For the text-containing cell, return its midpoint in (x, y) coordinate format. 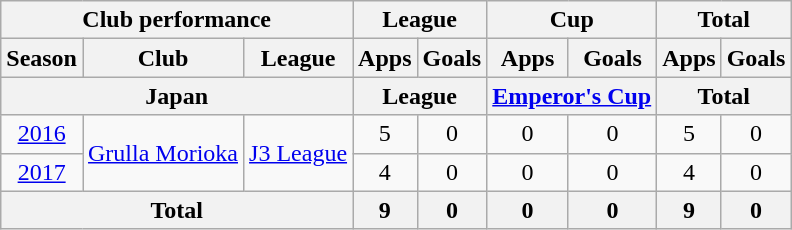
Club (162, 58)
Cup (572, 20)
2016 (42, 134)
Japan (177, 96)
Season (42, 58)
2017 (42, 172)
Club performance (177, 20)
Grulla Morioka (162, 153)
Emperor's Cup (572, 96)
J3 League (298, 153)
